Capture the cell that displays the provided text and extract its [x, y] central coordinate. 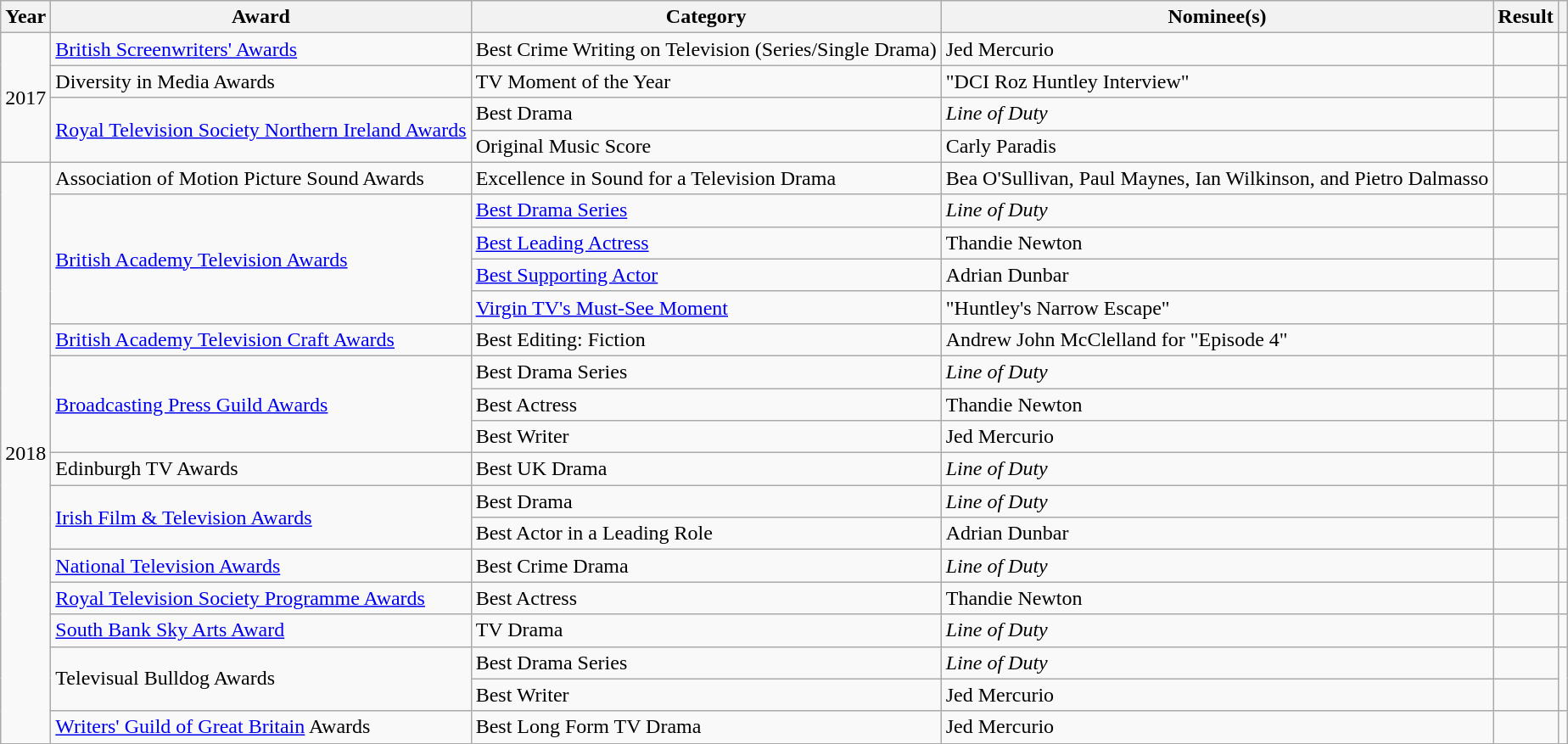
2017 [25, 98]
"Huntley's Narrow Escape" [1217, 307]
Irish Film & Television Awards [261, 517]
Best Crime Writing on Television (Series/Single Drama) [706, 49]
Royal Television Society Programme Awards [261, 598]
Bea O'Sullivan, Paul Maynes, Ian Wilkinson, and Pietro Dalmasso [1217, 178]
Best Leading Actress [706, 243]
TV Drama [706, 630]
Edinburgh TV Awards [261, 469]
South Bank Sky Arts Award [261, 630]
Award [261, 17]
"DCI Roz Huntley Interview" [1217, 81]
Diversity in Media Awards [261, 81]
Virgin TV's Must-See Moment [706, 307]
British Screenwriters' Awards [261, 49]
Andrew John McClelland for "Episode 4" [1217, 339]
Original Music Score [706, 146]
Royal Television Society Northern Ireland Awards [261, 130]
Best UK Drama [706, 469]
British Academy Television Awards [261, 259]
Broadcasting Press Guild Awards [261, 404]
Association of Motion Picture Sound Awards [261, 178]
Best Supporting Actor [706, 275]
Excellence in Sound for a Television Drama [706, 178]
Nominee(s) [1217, 17]
Televisual Bulldog Awards [261, 679]
2018 [25, 453]
Year [25, 17]
Carly Paradis [1217, 146]
Best Actor in a Leading Role [706, 534]
Result [1526, 17]
Writers' Guild of Great Britain Awards [261, 727]
National Television Awards [261, 566]
Best Long Form TV Drama [706, 727]
Category [706, 17]
British Academy Television Craft Awards [261, 339]
Best Crime Drama [706, 566]
Best Editing: Fiction [706, 339]
TV Moment of the Year [706, 81]
